Output the (x, y) coordinate of the center of the cell containing the given text.  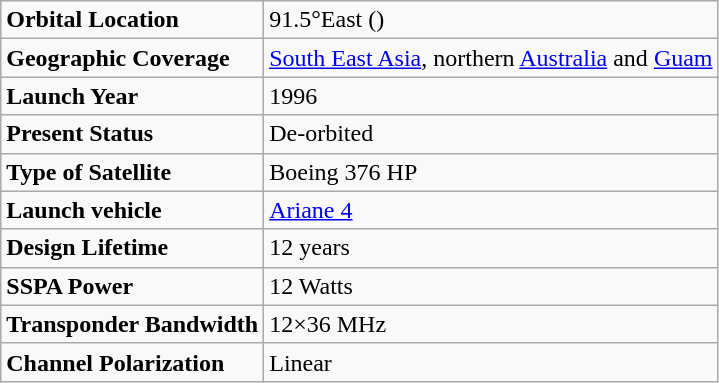
Orbital Location (132, 20)
Design Lifetime (132, 248)
Geographic Coverage (132, 58)
Boeing 376 HP (491, 172)
Launch vehicle (132, 210)
12 years (491, 248)
Ariane 4 (491, 210)
1996 (491, 96)
SSPA Power (132, 286)
South East Asia, northern Australia and Guam (491, 58)
Channel Polarization (132, 362)
De-orbited (491, 134)
12 Watts (491, 286)
Type of Satellite (132, 172)
Linear (491, 362)
12×36 MHz (491, 324)
Transponder Bandwidth (132, 324)
91.5°East () (491, 20)
Present Status (132, 134)
Launch Year (132, 96)
